For the text-containing cell, return its midpoint in (X, Y) coordinate format. 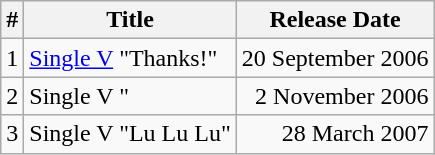
Title (130, 20)
Release Date (335, 20)
3 (12, 134)
# (12, 20)
Single V "Lu Lu Lu" (130, 134)
Single V "Thanks!" (130, 58)
1 (12, 58)
Single V " (130, 96)
2 November 2006 (335, 96)
2 (12, 96)
28 March 2007 (335, 134)
20 September 2006 (335, 58)
